Return (x, y) of the center of cell containing provided text 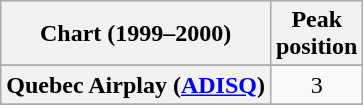
Peakposition (316, 34)
3 (316, 85)
Quebec Airplay (ADISQ) (136, 85)
Chart (1999–2000) (136, 34)
